Determine the (x, y) coordinate at the center of the cell enclosing the given text.  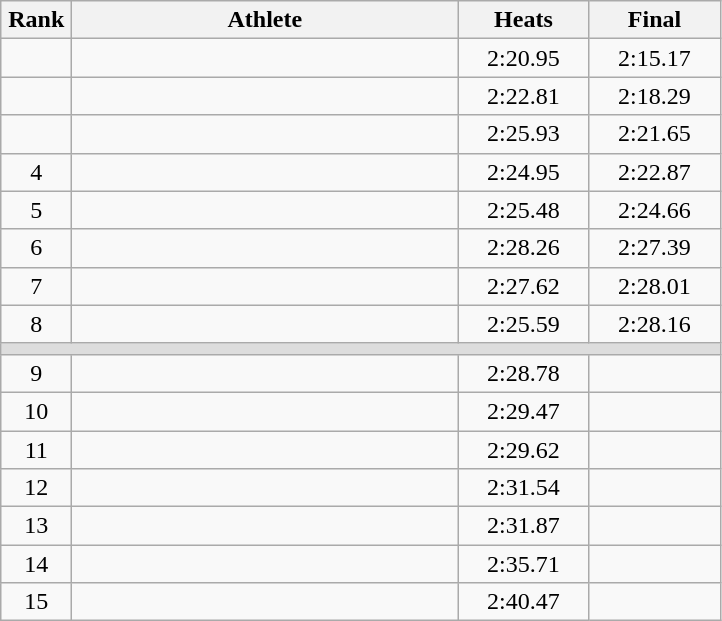
Rank (36, 20)
2:15.17 (654, 58)
2:31.54 (524, 488)
10 (36, 411)
2:20.95 (524, 58)
12 (36, 488)
13 (36, 526)
Heats (524, 20)
2:25.48 (524, 210)
2:21.65 (654, 134)
4 (36, 172)
2:22.87 (654, 172)
6 (36, 248)
11 (36, 449)
2:18.29 (654, 96)
2:29.47 (524, 411)
5 (36, 210)
Final (654, 20)
2:28.16 (654, 324)
2:24.66 (654, 210)
15 (36, 602)
2:29.62 (524, 449)
9 (36, 373)
2:35.71 (524, 564)
2:24.95 (524, 172)
2:40.47 (524, 602)
2:28.01 (654, 286)
2:27.62 (524, 286)
2:25.59 (524, 324)
8 (36, 324)
2:28.26 (524, 248)
2:28.78 (524, 373)
2:31.87 (524, 526)
Athlete (265, 20)
7 (36, 286)
2:22.81 (524, 96)
14 (36, 564)
2:25.93 (524, 134)
2:27.39 (654, 248)
